Identify which cell holds the provided text, then report its [X, Y] central coordinate. 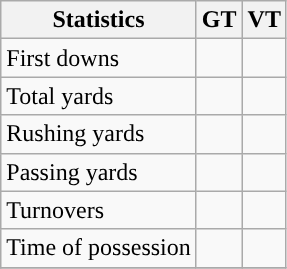
Passing yards [99, 172]
Statistics [99, 20]
Turnovers [99, 210]
Rushing yards [99, 134]
Time of possession [99, 248]
First downs [99, 58]
Total yards [99, 96]
GT [219, 20]
VT [264, 20]
